Output the [x, y] coordinate of the center of the cell containing the given text.  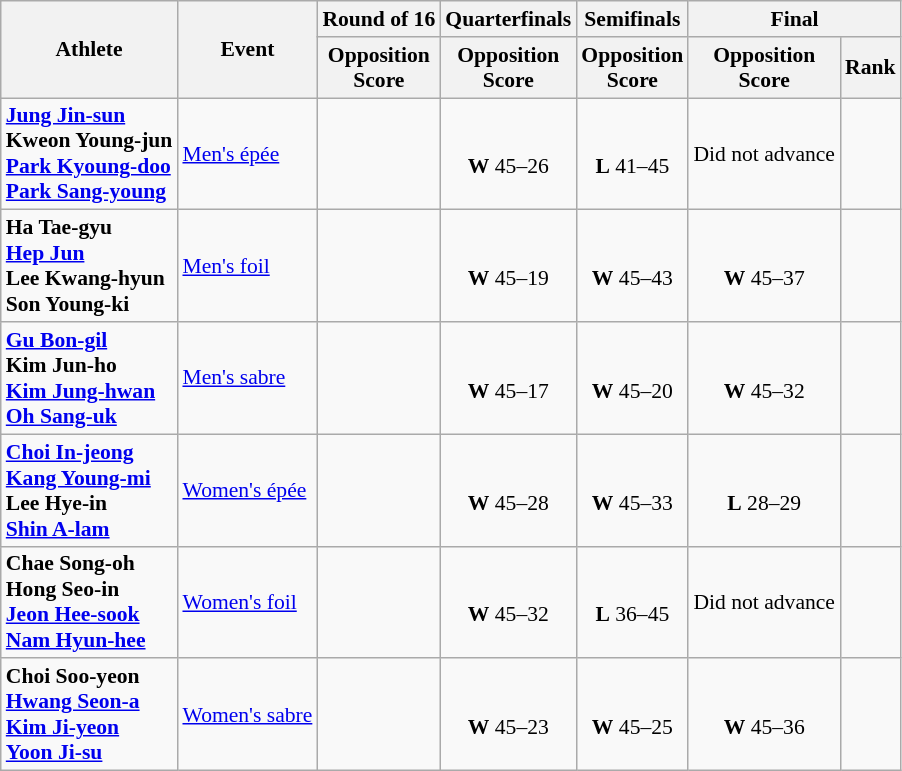
W 45–33 [632, 490]
W 45–25 [632, 715]
Athlete [90, 50]
W 45–28 [508, 490]
L 41–45 [632, 154]
Chae Song-ohHong Seo-inJeon Hee-sookNam Hyun-hee [90, 602]
Men's foil [247, 266]
W 45–36 [764, 715]
L 28–29 [764, 490]
Choi In-jeongKang Young-miLee Hye-inShin A-lam [90, 490]
Women's foil [247, 602]
Round of 16 [378, 19]
Event [247, 50]
Men's épée [247, 154]
W 45–37 [764, 266]
W 45–23 [508, 715]
Final [794, 19]
Ha Tae-gyuHep JunLee Kwang-hyunSon Young-ki [90, 266]
Choi Soo-yeonHwang Seon-aKim Ji-yeonYoon Ji-su [90, 715]
W 45–43 [632, 266]
Women's sabre [247, 715]
W 45–19 [508, 266]
Rank [870, 68]
Semifinals [632, 19]
W 45–20 [632, 378]
Women's épée [247, 490]
W 45–26 [508, 154]
L 36–45 [632, 602]
Jung Jin-sunKweon Young-junPark Kyoung-dooPark Sang-young [90, 154]
Quarterfinals [508, 19]
Gu Bon-gilKim Jun-hoKim Jung-hwanOh Sang-uk [90, 378]
Men's sabre [247, 378]
W 45–17 [508, 378]
